Return [x, y] of the center of cell containing provided text 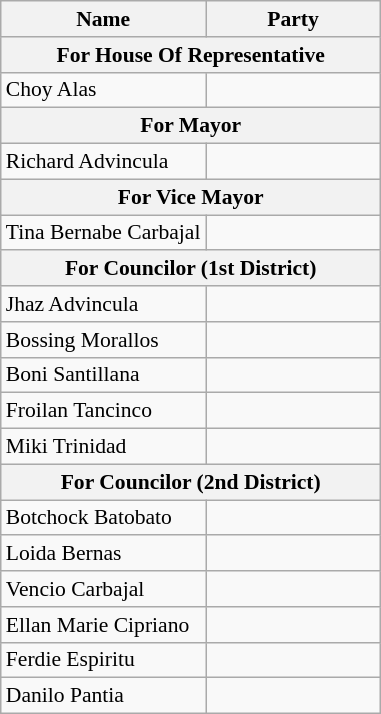
Froilan Tancinco [104, 411]
Ferdie Espiritu [104, 660]
Botchock Batobato [104, 518]
For Mayor [191, 126]
Ellan Marie Cipriano [104, 625]
Miki Trinidad [104, 447]
Loida Bernas [104, 554]
For Councilor (2nd District) [191, 482]
For House Of Representative [191, 55]
Name [104, 19]
Party [294, 19]
Choy Alas [104, 90]
Richard Advincula [104, 162]
Vencio Carbajal [104, 589]
Jhaz Advincula [104, 304]
Bossing Morallos [104, 340]
For Councilor (1st District) [191, 269]
Danilo Pantia [104, 696]
Boni Santillana [104, 375]
For Vice Mayor [191, 197]
Tina Bernabe Carbajal [104, 233]
